Locate the cell with the specified text and output its (x, y) center coordinate. 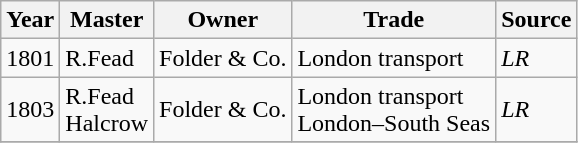
Master (107, 20)
London transport (394, 58)
1801 (30, 58)
R.Fead (107, 58)
Owner (223, 20)
London transportLondon–South Seas (394, 110)
R.FeadHalcrow (107, 110)
Trade (394, 20)
1803 (30, 110)
Source (536, 20)
Year (30, 20)
